Determine the [X, Y] coordinate at the center of the cell enclosing the given text.  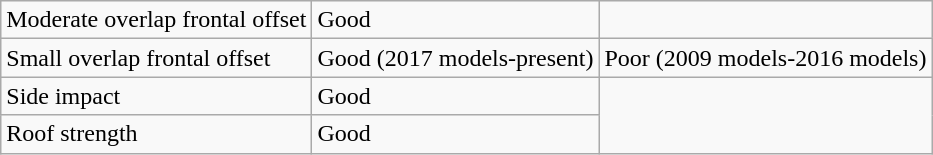
Roof strength [156, 134]
Moderate overlap frontal offset [156, 20]
Good (2017 models-present) [456, 58]
Side impact [156, 96]
Poor (2009 models-2016 models) [766, 58]
Small overlap frontal offset [156, 58]
